Find where the given text appears and provide that cell's center as [x, y] coordinate. 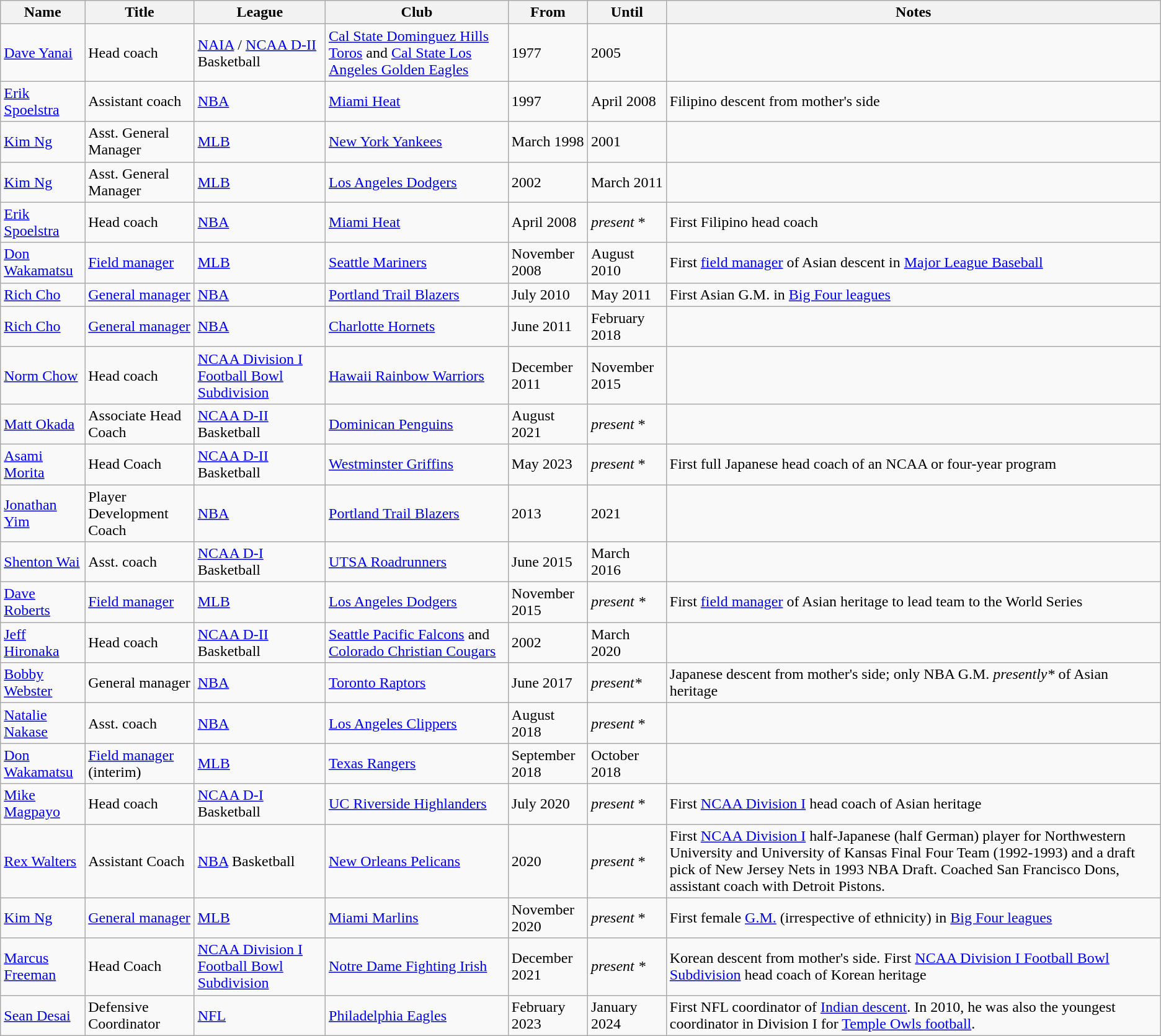
Jeff Hironaka [43, 642]
Filipino descent from mother's side [913, 102]
December 2011 [548, 375]
October 2018 [626, 764]
Japanese descent from mother's side; only NBA G.M. presently* of Asian heritage [913, 683]
Marcus Freeman [43, 967]
Rex Walters [43, 861]
Defensive Coordinator [140, 1016]
First Asian G.M. in Big Four leagues [913, 294]
1977 [548, 53]
Westminster Griffins [417, 464]
Charlotte Hornets [417, 326]
June 2015 [548, 562]
March 2016 [626, 562]
May 2011 [626, 294]
From [548, 12]
November 2020 [548, 918]
Seattle Pacific Falcons and Colorado Christian Cougars [417, 642]
Mike Magpayo [43, 804]
2020 [548, 861]
League [259, 12]
May 2023 [548, 464]
Notre Dame Fighting Irish [417, 967]
Dave Roberts [43, 603]
2021 [626, 513]
Notes [913, 12]
Miami Marlins [417, 918]
November 2008 [548, 263]
December 2021 [548, 967]
Club [417, 12]
NBA Basketball [259, 861]
Assistant coach [140, 102]
August 2010 [626, 263]
New Orleans Pelicans [417, 861]
Shenton Wai [43, 562]
First Filipino head coach [913, 222]
March 2020 [626, 642]
Jonathan Yim [43, 513]
Bobby Webster [43, 683]
Until [626, 12]
July 2020 [548, 804]
Field manager (interim) [140, 764]
September 2018 [548, 764]
January 2024 [626, 1016]
Associate Head Coach [140, 424]
March 2011 [626, 182]
Name [43, 12]
First field manager of Asian heritage to lead team to the World Series [913, 603]
2013 [548, 513]
Los Angeles Clippers [417, 723]
March 1998 [548, 141]
August 2021 [548, 424]
June 2011 [548, 326]
UC Riverside Highlanders [417, 804]
February 2018 [626, 326]
Title [140, 12]
First female G.M. (irrespective of ethnicity) in Big Four leagues [913, 918]
Asami Morita [43, 464]
Assistant Coach [140, 861]
July 2010 [548, 294]
1997 [548, 102]
Texas Rangers [417, 764]
February 2023 [548, 1016]
Norm Chow [43, 375]
Philadelphia Eagles [417, 1016]
Player Development Coach [140, 513]
Sean Desai [43, 1016]
First NFL coordinator of Indian descent. In 2010, he was also the youngest coordinator in Division I for Temple Owls football. [913, 1016]
Toronto Raptors [417, 683]
Natalie Nakase [43, 723]
Hawaii Rainbow Warriors [417, 375]
August 2018 [548, 723]
2005 [626, 53]
Matt Okada [43, 424]
June 2017 [548, 683]
First field manager of Asian descent in Major League Baseball [913, 263]
Dominican Penguins [417, 424]
Dave Yanai [43, 53]
Korean descent from mother's side. First NCAA Division I Football Bowl Subdivision head coach of Korean heritage [913, 967]
present* [626, 683]
UTSA Roadrunners [417, 562]
2001 [626, 141]
First full Japanese head coach of an NCAA or four-year program [913, 464]
New York Yankees [417, 141]
NFL [259, 1016]
Seattle Mariners [417, 263]
Cal State Dominguez Hills Toros and Cal State Los Angeles Golden Eagles [417, 53]
First NCAA Division I head coach of Asian heritage [913, 804]
NAIA / NCAA D-II Basketball [259, 53]
